Detect which cell encompasses the target text, then output its [X, Y] center coordinate. 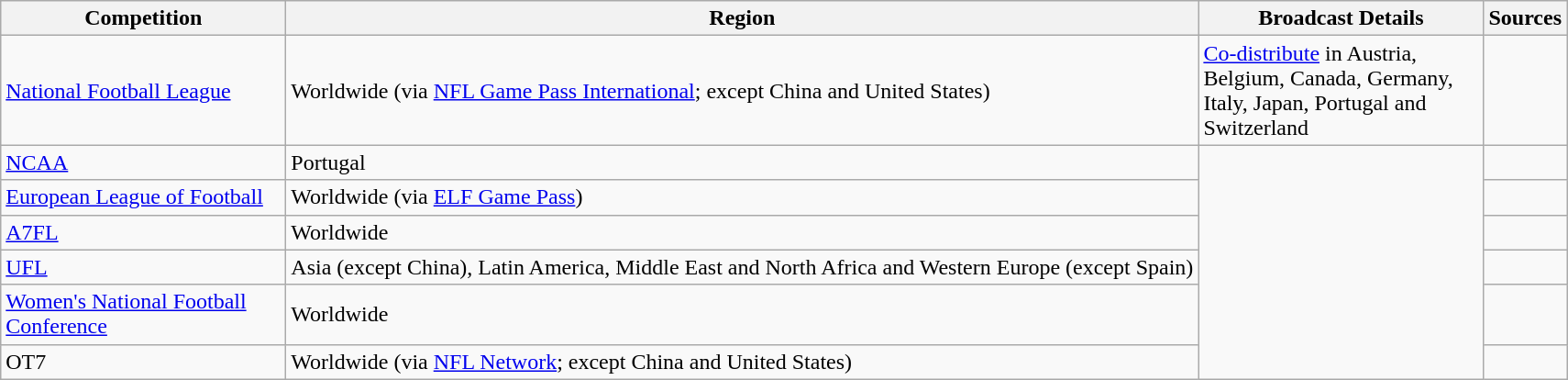
European League of Football [143, 197]
OT7 [143, 362]
Women's National Football Conference [143, 314]
Region [743, 18]
NCAA [143, 162]
Worldwide (via NFL Game Pass International; except China and United States) [743, 90]
Sources [1526, 18]
National Football League [143, 90]
Worldwide (via ELF Game Pass) [743, 197]
Co-distribute in Austria, Belgium, Canada, Germany, Italy, Japan, Portugal and Switzerland [1341, 90]
Asia (except China), Latin America, Middle East and North Africa and Western Europe (except Spain) [743, 267]
A7FL [143, 232]
Competition [143, 18]
Worldwide (via NFL Network; except China and United States) [743, 362]
UFL [143, 267]
Portugal [743, 162]
Broadcast Details [1341, 18]
